Search for the cell housing the specified text and yield its (x, y) center coordinate. 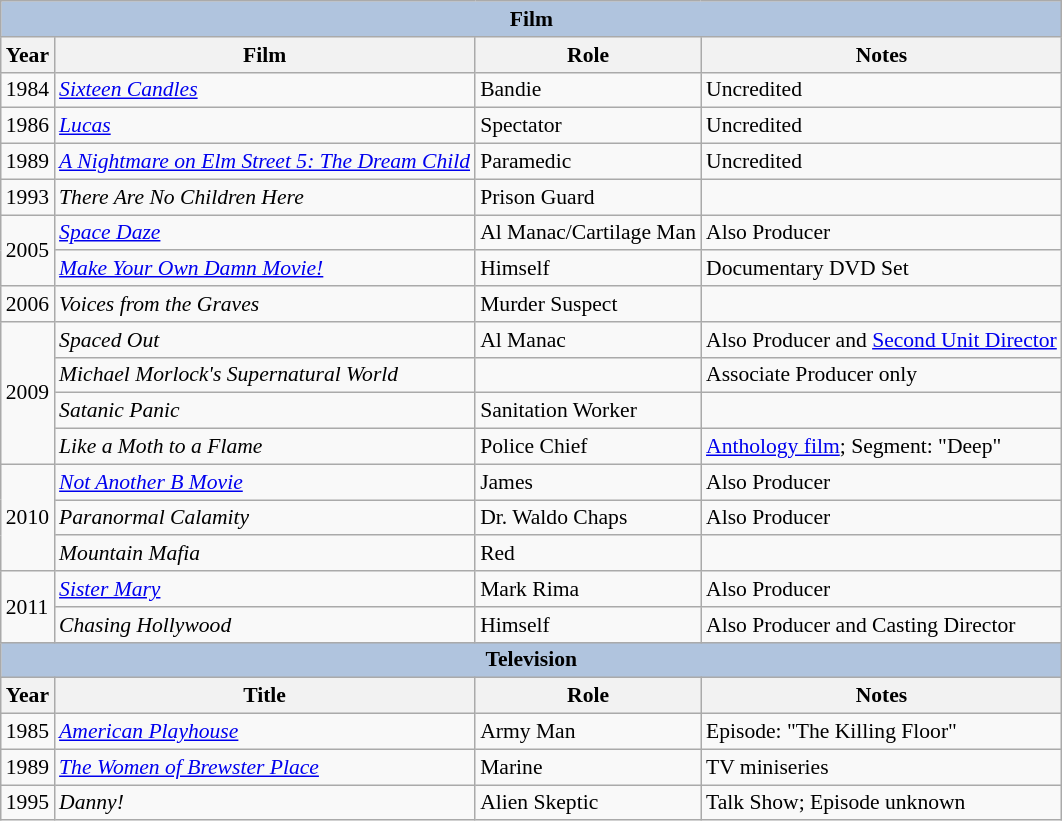
Spectator (588, 126)
Dr. Waldo Chaps (588, 518)
Documentary DVD Set (882, 269)
Anthology film; Segment: "Deep" (882, 447)
Paramedic (588, 162)
2011 (28, 606)
Also Producer and Second Unit Director (882, 340)
Murder Suspect (588, 304)
Al Manac (588, 340)
Marine (588, 767)
Voices from the Graves (264, 304)
James (588, 482)
Like a Moth to a Flame (264, 447)
Also Producer and Casting Director (882, 625)
Make Your Own Damn Movie! (264, 269)
Chasing Hollywood (264, 625)
Talk Show; Episode unknown (882, 803)
Lucas (264, 126)
There Are No Children Here (264, 197)
American Playhouse (264, 732)
2006 (28, 304)
Red (588, 554)
1986 (28, 126)
A Nightmare on Elm Street 5: The Dream Child (264, 162)
Television (532, 660)
Michael Morlock's Supernatural World (264, 375)
Spaced Out (264, 340)
Prison Guard (588, 197)
Army Man (588, 732)
Associate Producer only (882, 375)
Episode: "The Killing Floor" (882, 732)
Police Chief (588, 447)
2005 (28, 250)
Sanitation Worker (588, 411)
Paranormal Calamity (264, 518)
Satanic Panic (264, 411)
Space Daze (264, 233)
Sixteen Candles (264, 90)
Al Manac/Cartilage Man (588, 233)
The Women of Brewster Place (264, 767)
2009 (28, 393)
1984 (28, 90)
TV miniseries (882, 767)
Alien Skeptic (588, 803)
1995 (28, 803)
Sister Mary (264, 589)
Title (264, 696)
Danny! (264, 803)
Bandie (588, 90)
1985 (28, 732)
2010 (28, 518)
Mountain Mafia (264, 554)
Not Another B Movie (264, 482)
1993 (28, 197)
Mark Rima (588, 589)
